Return the (X, Y) coordinate for the center point of the cell that contains the specified text.  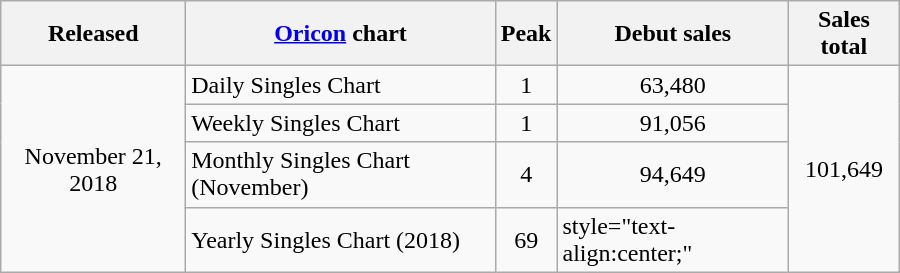
Peak (526, 34)
91,056 (673, 123)
4 (526, 174)
Yearly Singles Chart (2018) (341, 240)
Released (94, 34)
63,480 (673, 85)
Debut sales (673, 34)
November 21, 2018 (94, 169)
Sales total (844, 34)
101,649 (844, 169)
Monthly Singles Chart (November) (341, 174)
Oricon chart (341, 34)
94,649 (673, 174)
69 (526, 240)
Daily Singles Chart (341, 85)
Weekly Singles Chart (341, 123)
style="text-align:center;" (673, 240)
